Identify which cell holds the provided text, then report its (x, y) central coordinate. 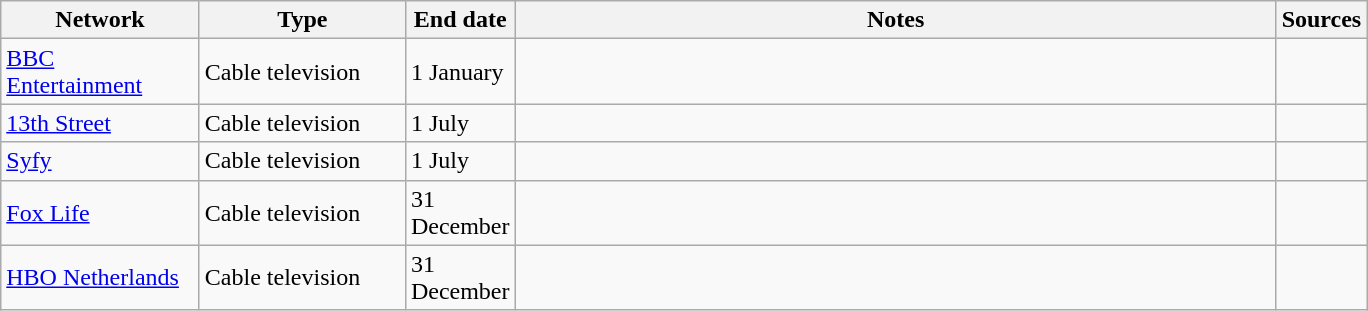
Type (302, 20)
HBO Netherlands (100, 278)
1 January (460, 72)
Fox Life (100, 212)
Syfy (100, 161)
13th Street (100, 123)
BBC Entertainment (100, 72)
Notes (896, 20)
End date (460, 20)
Sources (1322, 20)
Network (100, 20)
